Detect which cell encompasses the target text, then output its (x, y) center coordinate. 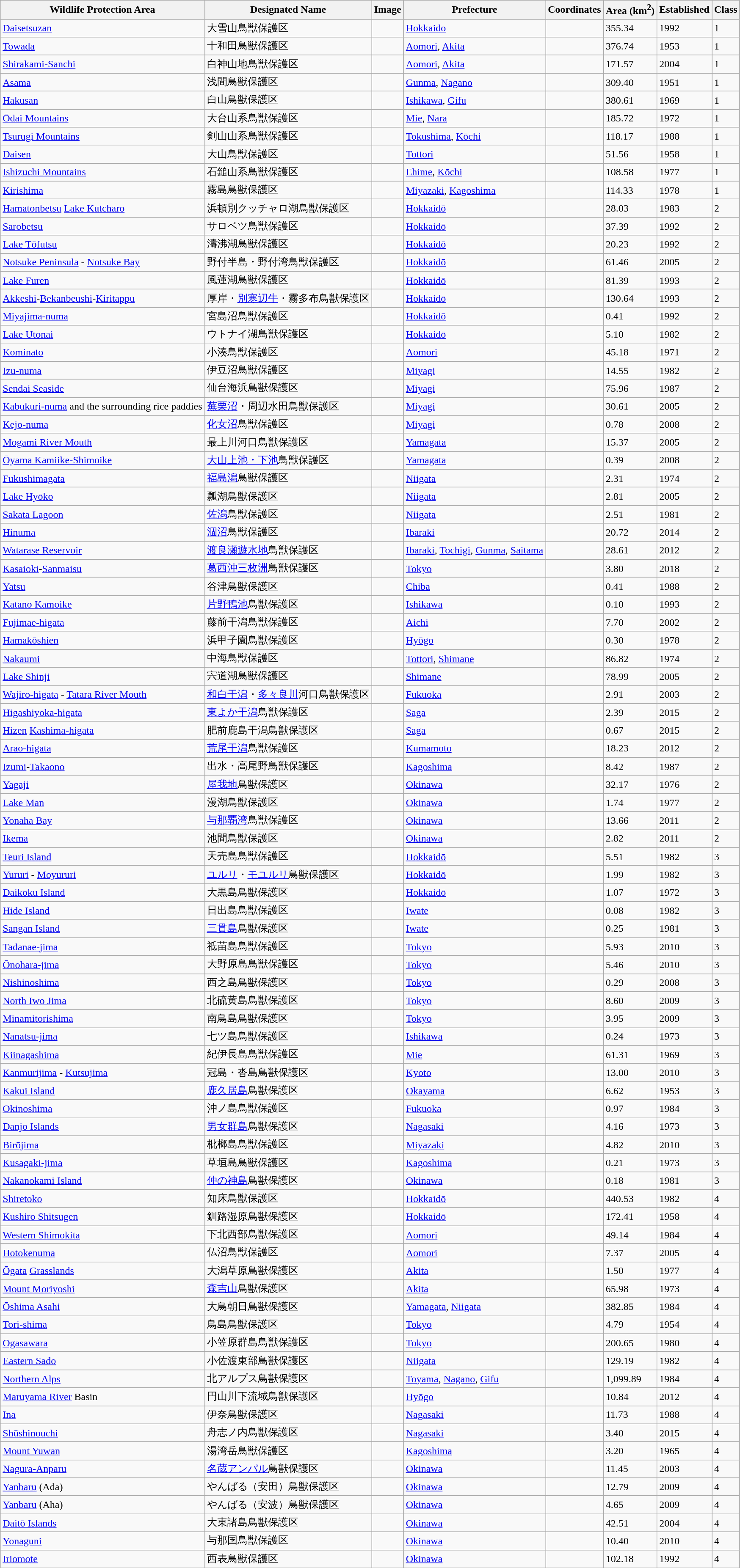
Kiinagashima (102, 1054)
Mount Yuwan (102, 1451)
Higashiyoka-higata (102, 712)
Yanbaru (Ada) (102, 1487)
鹿久居島鳥獣保護区 (288, 1091)
49.14 (630, 1235)
Miyazaki (475, 1145)
380.61 (630, 101)
大潟草原鳥獣保護区 (288, 1271)
枇榔島鳥獣保護区 (288, 1145)
129.19 (630, 1361)
61.31 (630, 1054)
Kushiro Shitsugen (102, 1217)
Kabukuri-numa and the surrounding rice paddies (102, 406)
Hizen Kashima-higata (102, 730)
Daitō Islands (102, 1523)
蕪栗沼・周辺水田鳥獣保護区 (288, 406)
風蓮湖鳥獣保護区 (288, 280)
0.10 (630, 604)
浜頓別クッチャロ湖鳥獣保護区 (288, 208)
北硫黄島鳥獣保護区 (288, 1001)
名蔵アンパル鳥獣保護区 (288, 1469)
Hide Island (102, 911)
11.73 (630, 1415)
Izu-numa (102, 371)
Hamakōshien (102, 641)
Miyajima-numa (102, 316)
20.72 (630, 532)
Okinoshima (102, 1109)
32.17 (630, 784)
釧路湿原鳥獣保護区 (288, 1217)
Nagura-Anparu (102, 1469)
仏沼鳥獣保護区 (288, 1253)
Maruyama River Basin (102, 1397)
5.46 (630, 965)
Sarobetsu (102, 226)
2.31 (630, 478)
Mogami River Mouth (102, 443)
2002 (685, 623)
大黒島鳥獣保護区 (288, 893)
濤沸湖鳥獣保護区 (288, 245)
118.17 (630, 136)
Lake Shinji (102, 677)
10.40 (630, 1541)
2.51 (630, 514)
Yamagata, Niigata (475, 1307)
Ōnohara-jima (102, 965)
Ibaraki, Tochigi, Gunma, Saitama (475, 551)
Minamitorishima (102, 1019)
108.58 (630, 173)
大鳥朝日鳥獣保護区 (288, 1307)
1.07 (630, 893)
45.18 (630, 352)
37.39 (630, 226)
0.39 (630, 460)
20.23 (630, 245)
Class (726, 10)
0.24 (630, 1037)
Yanbaru (Aha) (102, 1505)
葛西沖三枚洲鳥獣保護区 (288, 569)
Sangan Island (102, 928)
North Iwo Jima (102, 1001)
171.57 (630, 64)
Ogasawara (102, 1343)
0.18 (630, 1180)
湯湾岳鳥獣保護区 (288, 1451)
Coordinates (574, 10)
谷津鳥獣保護区 (288, 586)
与那国鳥獣保護区 (288, 1541)
Mie, Nara (475, 118)
8.42 (630, 767)
Tsurugi Mountains (102, 136)
Kominato (102, 352)
2.39 (630, 712)
5.10 (630, 334)
4.82 (630, 1145)
5.51 (630, 856)
宮島沼鳥獣保護区 (288, 316)
Izumi-Takaono (102, 767)
肥前鹿島干潟鳥獣保護区 (288, 730)
Area (km2) (630, 10)
Arao-higata (102, 749)
大野原島鳥獣保護区 (288, 965)
Wildlife Protection Area (102, 10)
サロベツ鳥獣保護区 (288, 226)
森吉山鳥獣保護区 (288, 1289)
355.34 (630, 28)
2.81 (630, 497)
Kyoto (475, 1073)
Image (388, 10)
Tori-shima (102, 1325)
白神山地鳥獣保護区 (288, 64)
与那覇湾鳥獣保護区 (288, 821)
Northern Alps (102, 1378)
172.41 (630, 1217)
ユルリ・モユルリ鳥獣保護区 (288, 875)
78.99 (630, 677)
5.93 (630, 947)
大雪山鳥獣保護区 (288, 28)
男女群島鳥獣保護区 (288, 1127)
Kejo-numa (102, 425)
28.61 (630, 551)
1965 (685, 1451)
382.85 (630, 1307)
Lake Tōfutsu (102, 245)
Kirishima (102, 190)
Wajiro-higata - Tatara River Mouth (102, 695)
Tottori, Shimane (475, 658)
Lake Furen (102, 280)
中海鳥獣保護区 (288, 658)
最上川河口鳥獣保護区 (288, 443)
0.67 (630, 730)
Akkeshi-Bekanbeushi-Kiritappu (102, 299)
4.79 (630, 1325)
大台山系鳥獣保護区 (288, 118)
2.91 (630, 695)
Eastern Sado (102, 1361)
4.16 (630, 1127)
Sakata Lagoon (102, 514)
Ibaraki (475, 532)
42.51 (630, 1523)
Aichi (475, 623)
下北西部鳥獣保護区 (288, 1235)
309.40 (630, 82)
0.78 (630, 425)
漫湖鳥獣保護区 (288, 802)
仲の神島鳥獣保護区 (288, 1180)
南鳥島鳥獣保護区 (288, 1019)
知床鳥獣保護区 (288, 1199)
沖ノ島鳥獣保護区 (288, 1109)
1980 (685, 1343)
61.46 (630, 262)
Nakaumi (102, 658)
0.30 (630, 641)
Shimane (475, 677)
日出島鳥獣保護区 (288, 911)
8.60 (630, 1001)
鳥島鳥獣保護区 (288, 1325)
Ōshima Asahi (102, 1307)
75.96 (630, 388)
剣山山系鳥獣保護区 (288, 136)
Mount Moriyoshi (102, 1289)
Ina (102, 1415)
西表鳥獣保護区 (288, 1559)
7.37 (630, 1253)
114.33 (630, 190)
小笠原群島鳥獣保護区 (288, 1343)
舟志ノ内鳥獣保護区 (288, 1433)
瓢湖鳥獣保護区 (288, 497)
18.23 (630, 749)
Kusagaki-jima (102, 1163)
涸沼鳥獣保護区 (288, 532)
Kumamoto (475, 749)
Yagaji (102, 784)
大山鳥獣保護区 (288, 154)
Ikema (102, 839)
51.56 (630, 154)
Yururi - Moyururi (102, 875)
1.50 (630, 1271)
7.70 (630, 623)
86.82 (630, 658)
Daisetsuzan (102, 28)
渡良瀬遊水地鳥獣保護区 (288, 551)
福島潟鳥獣保護区 (288, 478)
紀伊長島鳥獣保護区 (288, 1054)
65.98 (630, 1289)
1951 (685, 82)
出水・高尾野鳥獣保護区 (288, 767)
東よか干潟鳥獣保護区 (288, 712)
0.08 (630, 911)
化女沼鳥獣保護区 (288, 425)
Kakui Island (102, 1091)
Lake Man (102, 802)
Iriomote (102, 1559)
十和田鳥獣保護区 (288, 47)
Yonaguni (102, 1541)
Okayama (475, 1091)
浅間鳥獣保護区 (288, 82)
440.53 (630, 1199)
1983 (685, 208)
Tadanae-jima (102, 947)
北アルプス鳥獣保護区 (288, 1378)
厚岸・別寒辺牛・霧多布鳥獣保護区 (288, 299)
藤前干潟鳥獣保護区 (288, 623)
3.80 (630, 569)
Birōjima (102, 1145)
片野鴨池鳥獣保護区 (288, 604)
0.29 (630, 982)
Fujimae-higata (102, 623)
Kasaioki-Sanmaisu (102, 569)
Western Shimokita (102, 1235)
Nishinoshima (102, 982)
3.20 (630, 1451)
13.66 (630, 821)
Katano Kamoike (102, 604)
30.61 (630, 406)
伊豆沼鳥獣保護区 (288, 371)
2018 (685, 569)
102.18 (630, 1559)
10.84 (630, 1397)
Nanatsu-jima (102, 1037)
Ehime, Kōchi (475, 173)
Shūshinouchi (102, 1433)
七ツ島鳥獣保護区 (288, 1037)
0.25 (630, 928)
Hinuma (102, 532)
野付半島・野付湾鳥獣保護区 (288, 262)
28.03 (630, 208)
小佐渡東部鳥獣保護区 (288, 1361)
冠島・沓島鳥獣保護区 (288, 1073)
Chiba (475, 586)
浜甲子園鳥獣保護区 (288, 641)
1.99 (630, 875)
西之島鳥獣保護区 (288, 982)
Hamatonbetsu Lake Kutcharo (102, 208)
130.64 (630, 299)
Hakusan (102, 101)
Hokkaido (475, 28)
Mie (475, 1054)
Daisen (102, 154)
Sendai Seaside (102, 388)
4.65 (630, 1505)
Prefecture (475, 10)
81.39 (630, 280)
13.00 (630, 1073)
やんばる（安田）鳥獣保護区 (288, 1487)
3.95 (630, 1019)
大東諸島鳥獣保護区 (288, 1523)
和白干潟・多々良川河口鳥獣保護区 (288, 695)
Gunma, Nagano (475, 82)
Watarase Reservoir (102, 551)
Daikoku Island (102, 893)
11.45 (630, 1469)
霧島鳥獣保護区 (288, 190)
Shiretoko (102, 1199)
天売島鳥獣保護区 (288, 856)
200.65 (630, 1343)
池間鳥獣保護区 (288, 839)
Established (685, 10)
Toyama, Nagano, Gifu (475, 1378)
佐潟鳥獣保護区 (288, 514)
Kanmurijima - Kutsujima (102, 1073)
1954 (685, 1325)
1971 (685, 352)
Lake Hyōko (102, 497)
Ōdai Mountains (102, 118)
Towada (102, 47)
円山川下流域鳥獣保護区 (288, 1397)
Tottori (475, 154)
Nakanokami Island (102, 1180)
2.82 (630, 839)
Danjo Islands (102, 1127)
大山上池・下池鳥獣保護区 (288, 460)
14.55 (630, 371)
0.21 (630, 1163)
Notsuke Peninsula - Notsuke Bay (102, 262)
Designated Name (288, 10)
Tokushima, Kōchi (475, 136)
12.79 (630, 1487)
1,099.89 (630, 1378)
2014 (685, 532)
376.74 (630, 47)
Ōgata Grasslands (102, 1271)
三貫島鳥獣保護区 (288, 928)
伊奈鳥獣保護区 (288, 1415)
Ōyama Kamiike-Shimoike (102, 460)
Lake Utonai (102, 334)
ウトナイ湖鳥獣保護区 (288, 334)
1976 (685, 784)
白山鳥獣保護区 (288, 101)
Miyazaki, Kagoshima (475, 190)
3.40 (630, 1433)
やんばる（安波）鳥獣保護区 (288, 1505)
荒尾干潟鳥獣保護区 (288, 749)
仙台海浜鳥獣保護区 (288, 388)
185.72 (630, 118)
Shirakami-Sanchi (102, 64)
1.74 (630, 802)
Yatsu (102, 586)
6.62 (630, 1091)
屋我地鳥獣保護区 (288, 784)
草垣島鳥獣保護区 (288, 1163)
Ishikawa, Gifu (475, 101)
小湊鳥獣保護区 (288, 352)
Yonaha Bay (102, 821)
Asama (102, 82)
祗苗島鳥獣保護区 (288, 947)
15.37 (630, 443)
石鎚山系鳥獣保護区 (288, 173)
Hotokenuma (102, 1253)
Fukushimagata (102, 478)
Teuri Island (102, 856)
宍道湖鳥獣保護区 (288, 677)
0.97 (630, 1109)
Ishizuchi Mountains (102, 173)
